Locate the cell with the specified text and output its [x, y] center coordinate. 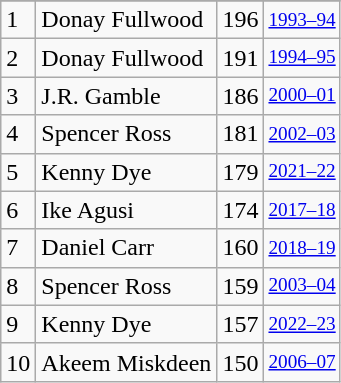
8 [18, 286]
9 [18, 324]
2 [18, 58]
1 [18, 20]
2018–19 [302, 248]
5 [18, 172]
4 [18, 134]
1993–94 [302, 20]
J.R. Gamble [126, 96]
179 [240, 172]
2002–03 [302, 134]
159 [240, 286]
2003–04 [302, 286]
2017–18 [302, 210]
160 [240, 248]
2022–23 [302, 324]
3 [18, 96]
7 [18, 248]
Ike Agusi [126, 210]
157 [240, 324]
10 [18, 362]
186 [240, 96]
1994–95 [302, 58]
174 [240, 210]
196 [240, 20]
2021–22 [302, 172]
6 [18, 210]
2006–07 [302, 362]
181 [240, 134]
2000–01 [302, 96]
191 [240, 58]
Daniel Carr [126, 248]
Akeem Miskdeen [126, 362]
150 [240, 362]
